For the text-containing cell, return its midpoint in (x, y) coordinate format. 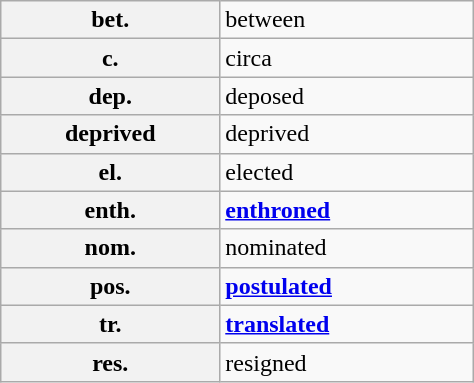
between (347, 20)
enth. (110, 210)
circa (347, 58)
enthroned (347, 210)
resigned (347, 362)
c. (110, 58)
tr. (110, 324)
dep. (110, 96)
el. (110, 172)
deposed (347, 96)
res. (110, 362)
bet. (110, 20)
postulated (347, 286)
nom. (110, 248)
elected (347, 172)
pos. (110, 286)
nominated (347, 248)
translated (347, 324)
